Find where the given text appears and provide that cell's center as (x, y) coordinate. 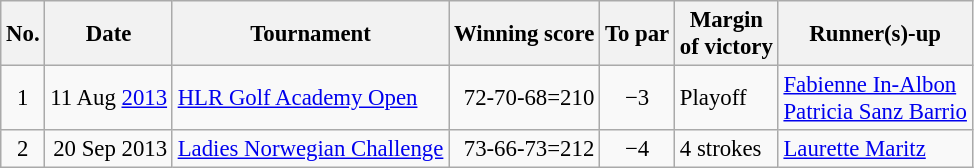
2 (23, 149)
Playoff (727, 98)
11 Aug 2013 (108, 98)
HLR Golf Academy Open (310, 98)
4 strokes (727, 149)
1 (23, 98)
Date (108, 34)
No. (23, 34)
72-70-68=210 (524, 98)
Runner(s)-up (875, 34)
Marginof victory (727, 34)
Tournament (310, 34)
73-66-73=212 (524, 149)
Ladies Norwegian Challenge (310, 149)
20 Sep 2013 (108, 149)
−4 (638, 149)
Fabienne In-Albon Patricia Sanz Barrio (875, 98)
To par (638, 34)
Winning score (524, 34)
Laurette Maritz (875, 149)
−3 (638, 98)
